Detect which cell encompasses the target text, then output its [x, y] center coordinate. 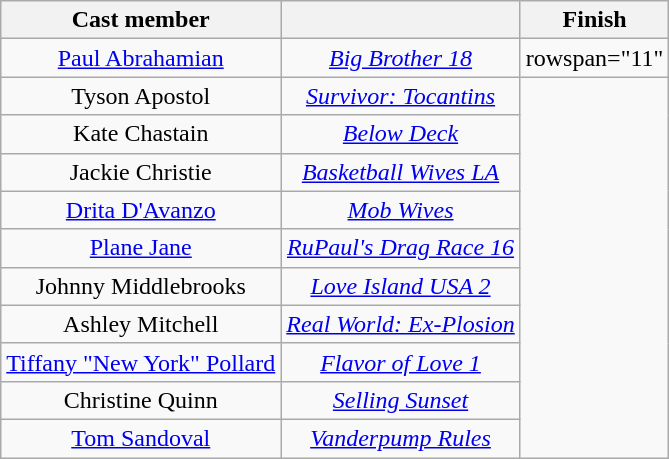
Love Island USA 2 [400, 286]
Survivor: Tocantins [400, 96]
Tom Sandoval [141, 438]
Johnny Middlebrooks [141, 286]
Real World: Ex-Plosion [400, 324]
Christine Quinn [141, 400]
Paul Abrahamian [141, 58]
Ashley Mitchell [141, 324]
Mob Wives [400, 210]
Flavor of Love 1 [400, 362]
Selling Sunset [400, 400]
RuPaul's Drag Race 16 [400, 248]
Plane Jane [141, 248]
Jackie Christie [141, 172]
Finish [594, 20]
Kate Chastain [141, 134]
Tyson Apostol [141, 96]
Big Brother 18 [400, 58]
Basketball Wives LA [400, 172]
Cast member [141, 20]
rowspan="11" [594, 58]
Tiffany "New York" Pollard [141, 362]
Vanderpump Rules [400, 438]
Below Deck [400, 134]
Drita D'Avanzo [141, 210]
